Search for the cell housing the specified text and yield its (x, y) center coordinate. 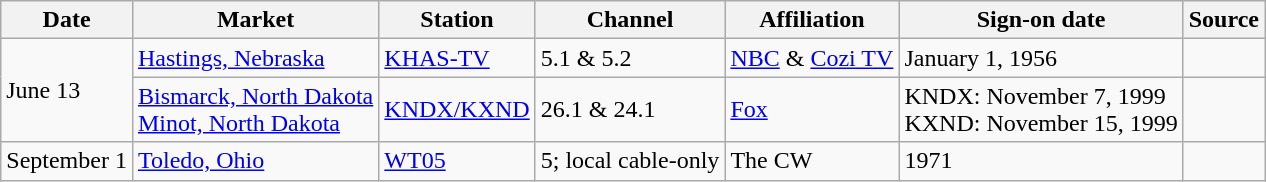
June 13 (67, 90)
Affiliation (812, 20)
WT05 (457, 161)
NBC & Cozi TV (812, 58)
5.1 & 5.2 (630, 58)
Sign-on date (1041, 20)
Hastings, Nebraska (255, 58)
September 1 (67, 161)
1971 (1041, 161)
Channel (630, 20)
KNDX: November 7, 1999KXND: November 15, 1999 (1041, 110)
January 1, 1956 (1041, 58)
Toledo, Ohio (255, 161)
Fox (812, 110)
Market (255, 20)
KNDX/KXND (457, 110)
Date (67, 20)
KHAS-TV (457, 58)
Bismarck, North DakotaMinot, North Dakota (255, 110)
Source (1224, 20)
5; local cable-only (630, 161)
26.1 & 24.1 (630, 110)
The CW (812, 161)
Station (457, 20)
